Scan for the cell matching the given text and deliver its [x, y] coordinate at center. 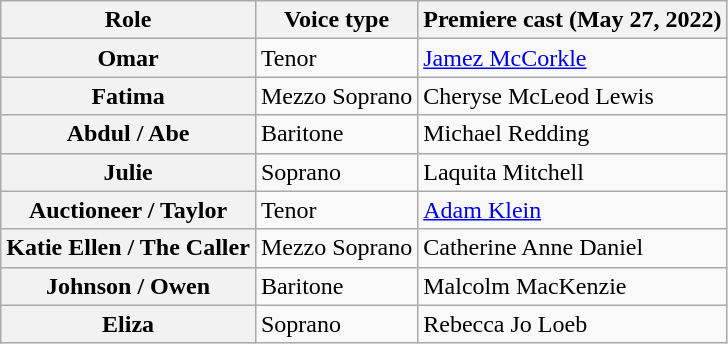
Cheryse McLeod Lewis [572, 96]
Role [128, 20]
Catherine Anne Daniel [572, 248]
Omar [128, 58]
Katie Ellen / The Caller [128, 248]
Rebecca Jo Loeb [572, 324]
Eliza [128, 324]
Voice type [336, 20]
Michael Redding [572, 134]
Jamez McCorkle [572, 58]
Auctioneer / Taylor [128, 210]
Laquita Mitchell [572, 172]
Johnson / Owen [128, 286]
Malcolm MacKenzie [572, 286]
Adam Klein [572, 210]
Julie [128, 172]
Premiere cast (May 27, 2022) [572, 20]
Fatima [128, 96]
Abdul / Abe [128, 134]
